From the cell containing the given text, extract its center point as [x, y] coordinate. 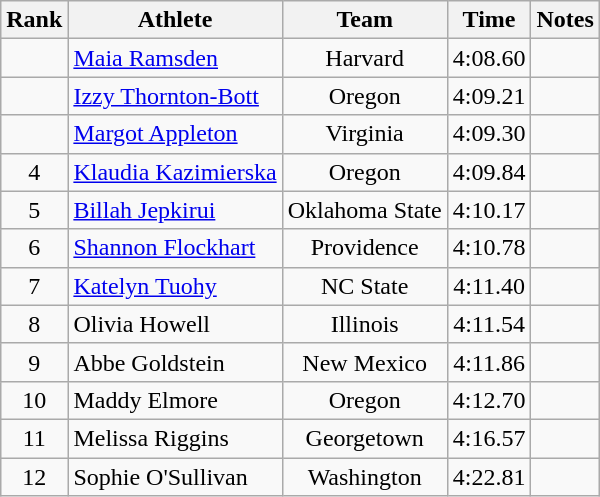
4:09.30 [489, 134]
Abbe Goldstein [175, 362]
Billah Jepkirui [175, 210]
Notes [565, 20]
Georgetown [364, 438]
4:09.84 [489, 172]
12 [34, 477]
Providence [364, 248]
Virginia [364, 134]
4:11.86 [489, 362]
Athlete [175, 20]
6 [34, 248]
8 [34, 324]
Oklahoma State [364, 210]
10 [34, 400]
4 [34, 172]
Harvard [364, 58]
Shannon Flockhart [175, 248]
4:16.57 [489, 438]
Illinois [364, 324]
Rank [34, 20]
11 [34, 438]
4:10.78 [489, 248]
5 [34, 210]
Maddy Elmore [175, 400]
Sophie O'Sullivan [175, 477]
Team [364, 20]
Time [489, 20]
4:10.17 [489, 210]
Izzy Thornton-Bott [175, 96]
Margot Appleton [175, 134]
4:11.54 [489, 324]
Katelyn Tuohy [175, 286]
4:12.70 [489, 400]
Melissa Riggins [175, 438]
7 [34, 286]
Klaudia Kazimierska [175, 172]
4:11.40 [489, 286]
4:22.81 [489, 477]
Maia Ramsden [175, 58]
4:08.60 [489, 58]
4:09.21 [489, 96]
NC State [364, 286]
Washington [364, 477]
Olivia Howell [175, 324]
New Mexico [364, 362]
9 [34, 362]
